Return [x, y] of the center of cell containing provided text 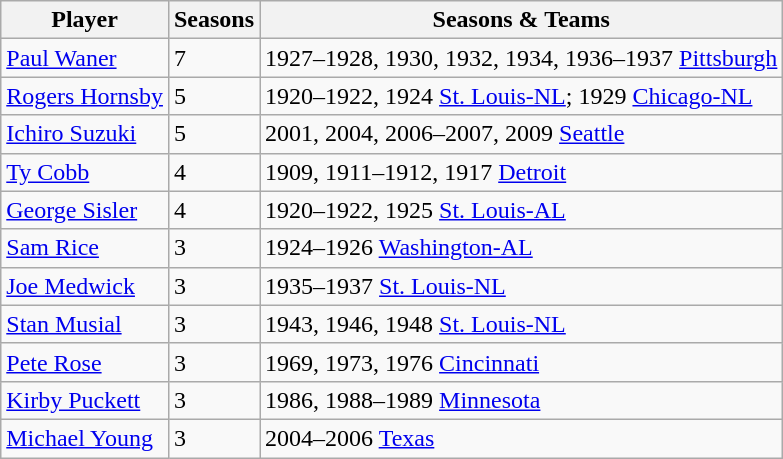
1986, 1988–1989 Minnesota [522, 400]
Michael Young [85, 438]
2004–2006 Texas [522, 438]
Kirby Puckett [85, 400]
Player [85, 20]
Pete Rose [85, 362]
1924–1926 Washington-AL [522, 248]
George Sisler [85, 210]
Seasons & Teams [522, 20]
1909, 1911–1912, 1917 Detroit [522, 172]
Seasons [214, 20]
1927–1928, 1930, 1932, 1934, 1936–1937 Pittsburgh [522, 58]
1969, 1973, 1976 Cincinnati [522, 362]
Paul Waner [85, 58]
Ichiro Suzuki [85, 134]
Joe Medwick [85, 286]
2001, 2004, 2006–2007, 2009 Seattle [522, 134]
1920–1922, 1924 St. Louis-NL; 1929 Chicago-NL [522, 96]
1920–1922, 1925 St. Louis-AL [522, 210]
Stan Musial [85, 324]
Ty Cobb [85, 172]
Rogers Hornsby [85, 96]
1943, 1946, 1948 St. Louis-NL [522, 324]
1935–1937 St. Louis-NL [522, 286]
7 [214, 58]
Sam Rice [85, 248]
